Pinpoint the cell where the given text exists, returning its (X, Y) midpoint coordinate. 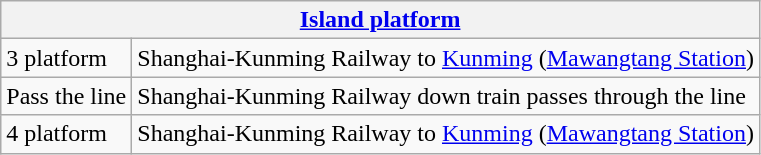
3 platform (66, 58)
Shanghai-Kunming Railway down train passes through the line (446, 96)
Island platform (380, 20)
4 platform (66, 134)
Pass the line (66, 96)
